Scan for the cell matching the given text and deliver its (x, y) coordinate at center. 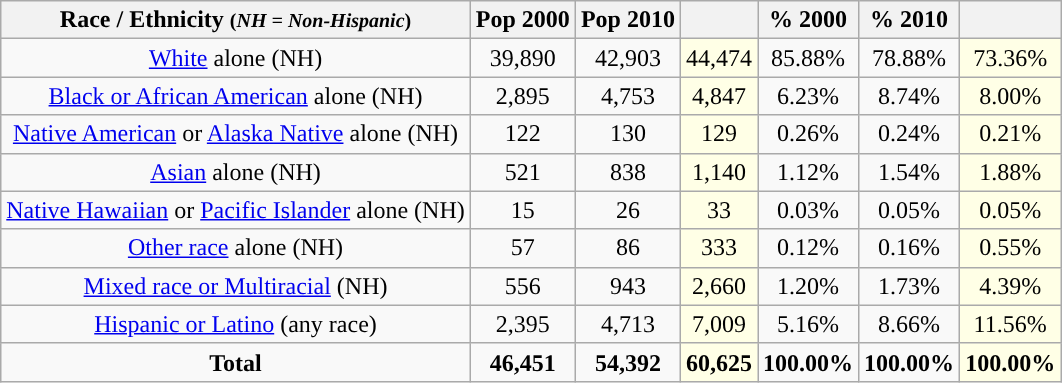
11.56% (1010, 324)
1.20% (808, 286)
2,395 (522, 324)
2,660 (718, 286)
1.73% (910, 286)
333 (718, 248)
54,392 (628, 362)
Mixed race or Multiracial (NH) (236, 286)
86 (628, 248)
33 (718, 210)
4,847 (718, 96)
0.26% (808, 134)
4,753 (628, 96)
46,451 (522, 362)
6.23% (808, 96)
26 (628, 210)
8.66% (910, 324)
Native American or Alaska Native alone (NH) (236, 134)
73.36% (1010, 58)
521 (522, 172)
60,625 (718, 362)
78.88% (910, 58)
1,140 (718, 172)
85.88% (808, 58)
5.16% (808, 324)
1.88% (1010, 172)
0.16% (910, 248)
15 (522, 210)
2,895 (522, 96)
122 (522, 134)
1.12% (808, 172)
4,713 (628, 324)
8.74% (910, 96)
Other race alone (NH) (236, 248)
0.03% (808, 210)
0.55% (1010, 248)
0.12% (808, 248)
39,890 (522, 58)
White alone (NH) (236, 58)
Pop 2010 (628, 20)
129 (718, 134)
556 (522, 286)
Total (236, 362)
1.54% (910, 172)
8.00% (1010, 96)
% 2010 (910, 20)
0.21% (1010, 134)
4.39% (1010, 286)
943 (628, 286)
0.24% (910, 134)
Native Hawaiian or Pacific Islander alone (NH) (236, 210)
Race / Ethnicity (NH = Non-Hispanic) (236, 20)
Black or African American alone (NH) (236, 96)
% 2000 (808, 20)
57 (522, 248)
Hispanic or Latino (any race) (236, 324)
7,009 (718, 324)
42,903 (628, 58)
130 (628, 134)
44,474 (718, 58)
Pop 2000 (522, 20)
838 (628, 172)
Asian alone (NH) (236, 172)
